Scan for the cell matching the given text and deliver its (x, y) coordinate at center. 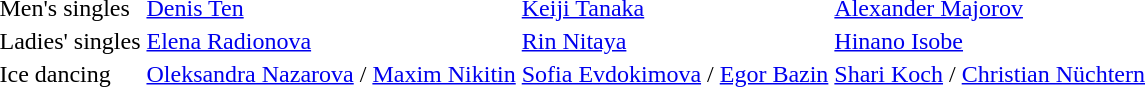
Rin Nitaya (675, 41)
Elena Radionova (331, 41)
